From the cell containing the given text, extract its center point as [x, y] coordinate. 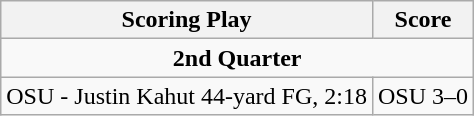
Score [422, 20]
OSU 3–0 [422, 96]
Scoring Play [187, 20]
2nd Quarter [238, 58]
OSU - Justin Kahut 44-yard FG, 2:18 [187, 96]
